Search for the cell housing the specified text and yield its (X, Y) center coordinate. 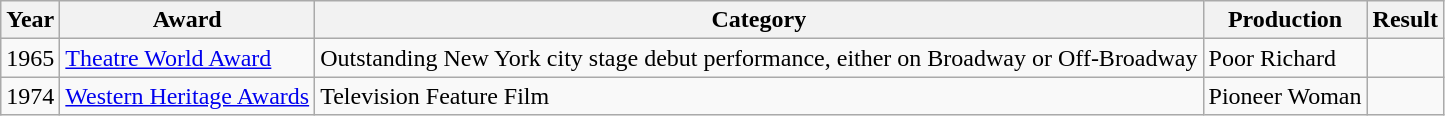
Award (188, 20)
1974 (30, 96)
Result (1405, 20)
Poor Richard (1285, 58)
Pioneer Woman (1285, 96)
1965 (30, 58)
Production (1285, 20)
Outstanding New York city stage debut performance, either on Broadway or Off-Broadway (759, 58)
Television Feature Film (759, 96)
Year (30, 20)
Theatre World Award (188, 58)
Western Heritage Awards (188, 96)
Category (759, 20)
